Find where the given text appears and provide that cell's center as (X, Y) coordinate. 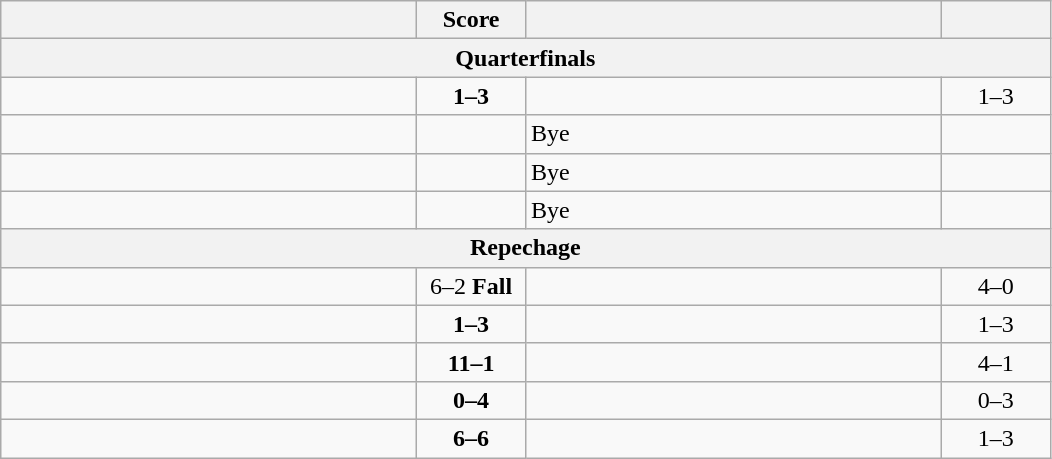
4–1 (996, 362)
6–6 (472, 438)
Quarterfinals (526, 58)
Repechage (526, 248)
Score (472, 20)
11–1 (472, 362)
4–0 (996, 286)
0–3 (996, 400)
0–4 (472, 400)
6–2 Fall (472, 286)
